Locate the cell with the specified text and output its [x, y] center coordinate. 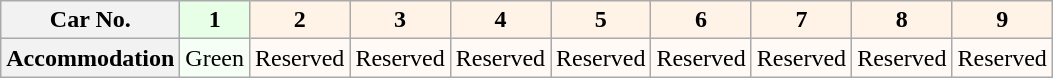
Car No. [90, 20]
3 [400, 20]
8 [902, 20]
4 [500, 20]
Green [215, 58]
1 [215, 20]
Accommodation [90, 58]
9 [1002, 20]
2 [299, 20]
7 [801, 20]
6 [701, 20]
5 [601, 20]
